Locate the cell with the specified text and output its [x, y] center coordinate. 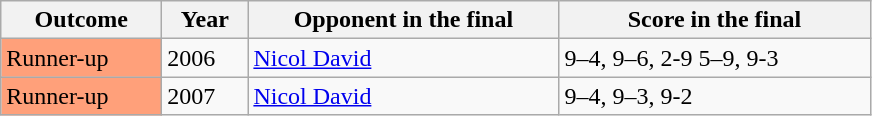
9–4, 9–6, 2-9 5–9, 9-3 [714, 58]
2007 [205, 96]
2006 [205, 58]
Score in the final [714, 20]
9–4, 9–3, 9-2 [714, 96]
Opponent in the final [404, 20]
Outcome [82, 20]
Year [205, 20]
